For the text-containing cell, return its midpoint in [X, Y] coordinate format. 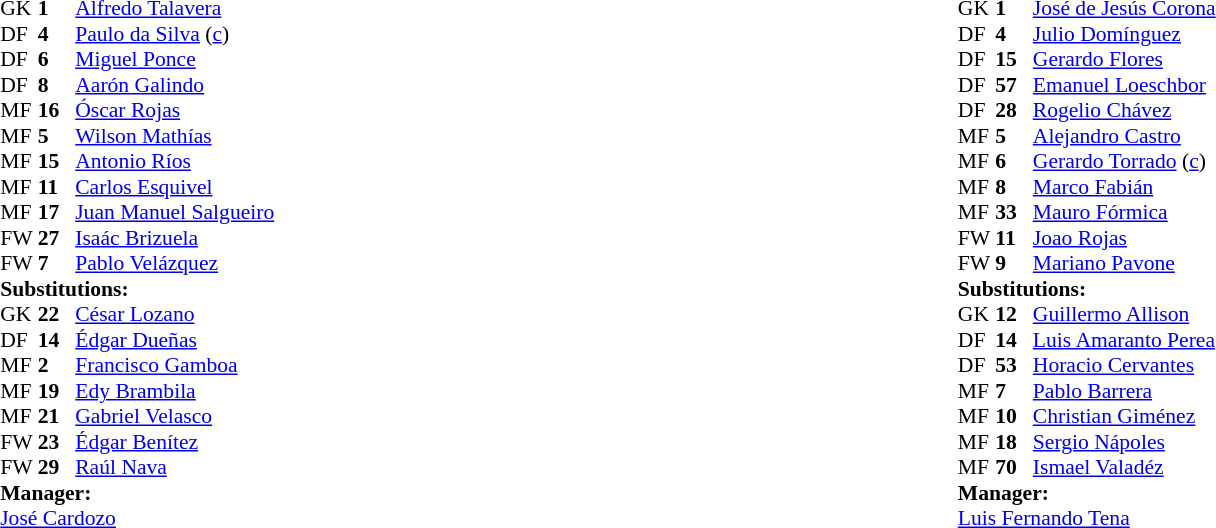
César Lozano [174, 315]
Ismael Valadéz [1124, 467]
2 [57, 365]
9 [1014, 263]
27 [57, 238]
Guillermo Allison [1124, 315]
Gabriel Velasco [174, 417]
29 [57, 467]
Christian Giménez [1124, 417]
Horacio Cervantes [1124, 365]
Óscar Rojas [174, 111]
Gerardo Torrado (c) [1124, 161]
Isaác Brizuela [174, 238]
17 [57, 213]
Wilson Mathías [174, 136]
Paulo da Silva (c) [174, 34]
57 [1014, 85]
Luis Amaranto Perea [1124, 340]
Pablo Velázquez [174, 263]
Gerardo Flores [1124, 59]
Sergio Nápoles [1124, 442]
21 [57, 417]
16 [57, 111]
Miguel Ponce [174, 59]
Aarón Galindo [174, 85]
Édgar Benítez [174, 442]
Mauro Fórmica [1124, 213]
Rogelio Chávez [1124, 111]
53 [1014, 365]
Francisco Gamboa [174, 365]
Pablo Barrera [1124, 391]
Juan Manuel Salgueiro [174, 213]
Julio Domínguez [1124, 34]
18 [1014, 442]
10 [1014, 417]
28 [1014, 111]
Édgar Dueñas [174, 340]
22 [57, 315]
33 [1014, 213]
Antonio Ríos [174, 161]
Marco Fabián [1124, 187]
Alejandro Castro [1124, 136]
Carlos Esquivel [174, 187]
Mariano Pavone [1124, 263]
23 [57, 442]
19 [57, 391]
Emanuel Loeschbor [1124, 85]
Joao Rojas [1124, 238]
12 [1014, 315]
70 [1014, 467]
Raúl Nava [174, 467]
Edy Brambila [174, 391]
